From the cell containing the given text, extract its center point as (X, Y) coordinate. 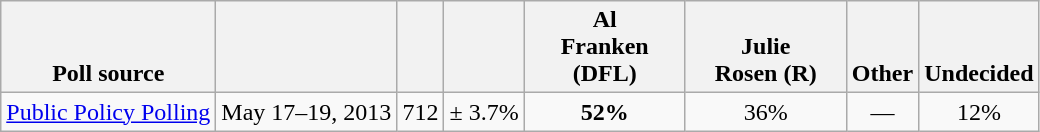
— (882, 112)
May 17–19, 2013 (306, 112)
Poll source (108, 47)
712 (420, 112)
AlFranken (DFL) (604, 47)
Other (882, 47)
12% (979, 112)
Undecided (979, 47)
52% (604, 112)
± 3.7% (484, 112)
36% (766, 112)
JulieRosen (R) (766, 47)
Public Policy Polling (108, 112)
